Identify which cell holds the provided text, then report its (X, Y) central coordinate. 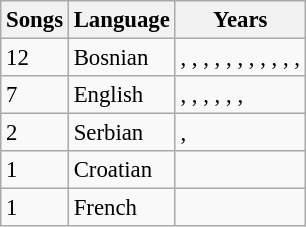
Language (122, 20)
7 (35, 95)
, , , , , , (240, 95)
, (240, 133)
Songs (35, 20)
English (122, 95)
2 (35, 133)
Croatian (122, 170)
Years (240, 20)
, , , , , , , , , , , (240, 58)
French (122, 208)
Serbian (122, 133)
Bosnian (122, 58)
12 (35, 58)
